Find where the given text appears and provide that cell's center as (x, y) coordinate. 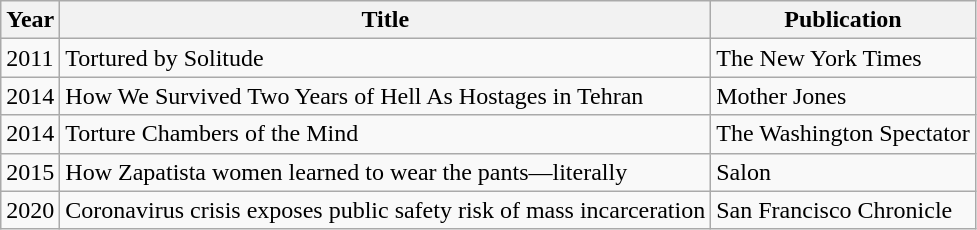
How We Survived Two Years of Hell As Hostages in Tehran (386, 96)
How Zapatista women learned to wear the pants—literally (386, 172)
Publication (844, 20)
2015 (30, 172)
Coronavirus crisis exposes public safety risk of mass incarceration (386, 210)
The New York Times (844, 58)
Year (30, 20)
Salon (844, 172)
The Washington Spectator (844, 134)
Tortured by Solitude (386, 58)
San Francisco Chronicle (844, 210)
Title (386, 20)
2011 (30, 58)
Mother Jones (844, 96)
Torture Chambers of the Mind (386, 134)
2020 (30, 210)
